Determine the [x, y] coordinate at the center of the cell enclosing the given text.  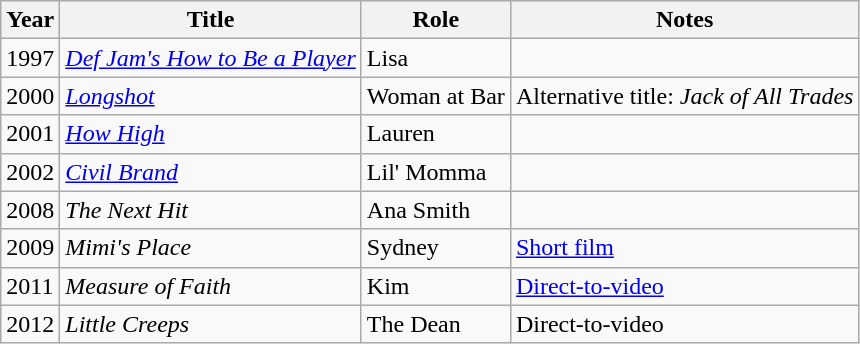
Notes [684, 20]
Role [436, 20]
2002 [30, 172]
Year [30, 20]
Ana Smith [436, 210]
Mimi's Place [210, 248]
The Dean [436, 324]
Measure of Faith [210, 286]
Civil Brand [210, 172]
Little Creeps [210, 324]
1997 [30, 58]
Def Jam's How to Be a Player [210, 58]
2012 [30, 324]
2000 [30, 96]
Woman at Bar [436, 96]
Lisa [436, 58]
Short film [684, 248]
2009 [30, 248]
Longshot [210, 96]
Title [210, 20]
Kim [436, 286]
How High [210, 134]
2011 [30, 286]
Sydney [436, 248]
Lil' Momma [436, 172]
2008 [30, 210]
Lauren [436, 134]
Alternative title: Jack of All Trades [684, 96]
2001 [30, 134]
The Next Hit [210, 210]
